For the text-containing cell, return its midpoint in (X, Y) coordinate format. 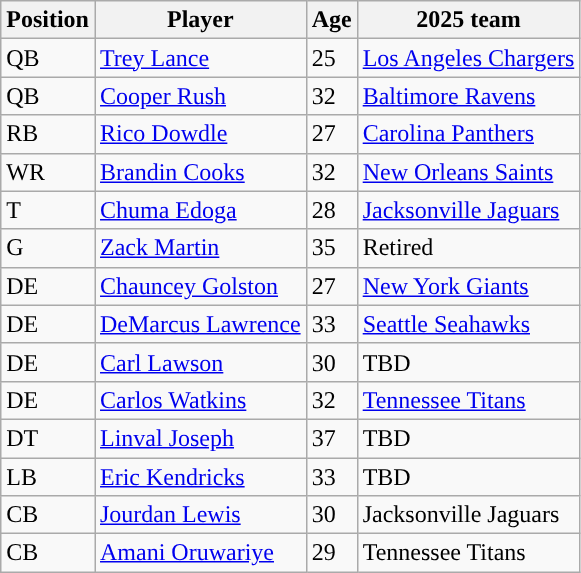
DT (48, 438)
25 (332, 58)
Los Angeles Chargers (468, 58)
Trey Lance (200, 58)
Seattle Seahawks (468, 324)
Linval Joseph (200, 438)
Age (332, 20)
Baltimore Ravens (468, 96)
New York Giants (468, 286)
Player (200, 20)
Jourdan Lewis (200, 515)
Eric Kendricks (200, 477)
G (48, 248)
35 (332, 248)
New Orleans Saints (468, 172)
Chauncey Golston (200, 286)
Rico Dowdle (200, 134)
WR (48, 172)
Amani Oruwariye (200, 553)
Position (48, 20)
29 (332, 553)
RB (48, 134)
T (48, 210)
Zack Martin (200, 248)
Brandin Cooks (200, 172)
LB (48, 477)
Carl Lawson (200, 362)
Carolina Panthers (468, 134)
Chuma Edoga (200, 210)
Cooper Rush (200, 96)
Retired (468, 248)
37 (332, 438)
28 (332, 210)
Carlos Watkins (200, 400)
DeMarcus Lawrence (200, 324)
2025 team (468, 20)
